Return (x, y) of the center of cell containing provided text 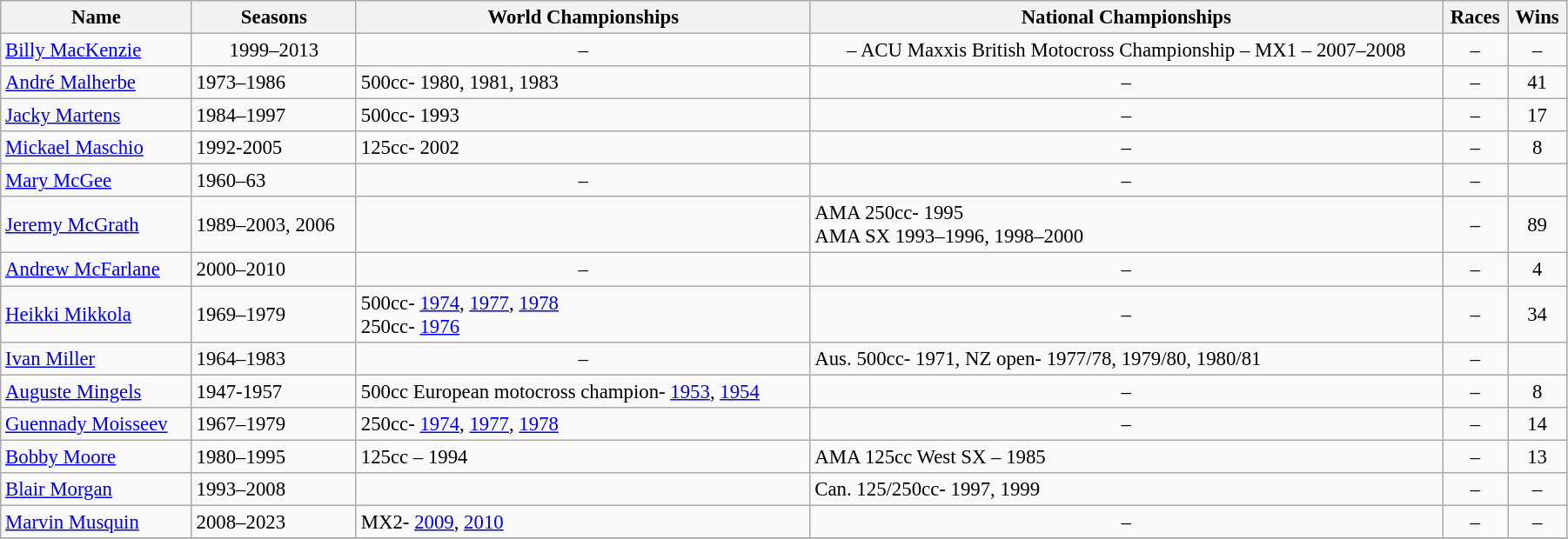
Mickael Maschio (96, 148)
Name (96, 17)
500cc- 1980, 1981, 1983 (583, 83)
1989–2003, 2006 (273, 224)
Guennady Moisseev (96, 423)
Ivan Miller (96, 358)
17 (1538, 116)
1960–63 (273, 181)
500cc- 1993 (583, 116)
1980–1995 (273, 456)
– ACU Maxxis British Motocross Championship – MX1 – 2007–2008 (1126, 50)
Aus. 500cc- 1971, NZ open- 1977/78, 1979/80, 1980/81 (1126, 358)
4 (1538, 269)
41 (1538, 83)
1999–2013 (273, 50)
AMA 125cc West SX – 1985 (1126, 456)
1947-1957 (273, 391)
2000–2010 (273, 269)
1969–1979 (273, 315)
Mary McGee (96, 181)
250cc- 1974, 1977, 1978 (583, 423)
13 (1538, 456)
Billy MacKenzie (96, 50)
1993–2008 (273, 489)
2008–2023 (273, 522)
125cc- 2002 (583, 148)
Auguste Mingels (96, 391)
1967–1979 (273, 423)
Blair Morgan (96, 489)
National Championships (1126, 17)
Jacky Martens (96, 116)
André Malherbe (96, 83)
Can. 125/250cc- 1997, 1999 (1126, 489)
89 (1538, 224)
Races (1476, 17)
World Championships (583, 17)
Seasons (273, 17)
Marvin Musquin (96, 522)
1992-2005 (273, 148)
500cc- 1974, 1977, 1978250cc- 1976 (583, 315)
Wins (1538, 17)
14 (1538, 423)
Bobby Moore (96, 456)
1973–1986 (273, 83)
1964–1983 (273, 358)
Heikki Mikkola (96, 315)
Jeremy McGrath (96, 224)
500cc European motocross champion- 1953, 1954 (583, 391)
1984–1997 (273, 116)
125cc – 1994 (583, 456)
AMA 250cc- 1995AMA SX 1993–1996, 1998–2000 (1126, 224)
MX2- 2009, 2010 (583, 522)
Andrew McFarlane (96, 269)
34 (1538, 315)
